Identify which cell holds the provided text, then report its (x, y) central coordinate. 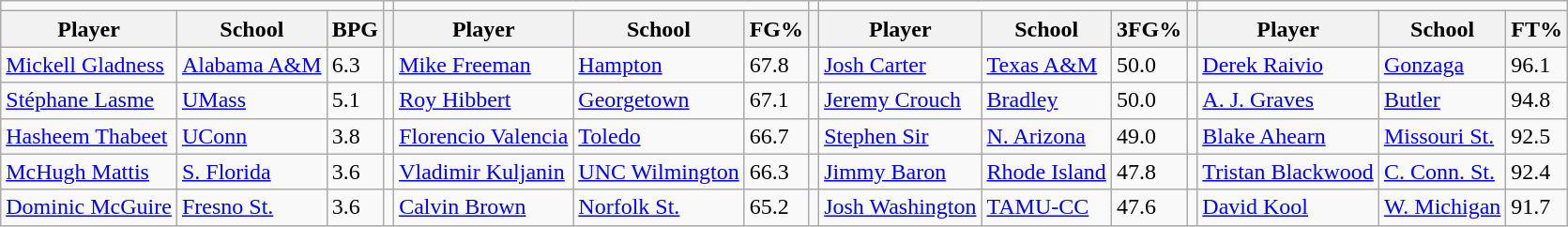
65.2 (776, 207)
67.8 (776, 65)
66.7 (776, 136)
Georgetown (659, 100)
96.1 (1537, 65)
Gonzaga (1441, 65)
Norfolk St. (659, 207)
Toledo (659, 136)
67.1 (776, 100)
Tristan Blackwood (1288, 172)
Jeremy Crouch (901, 100)
Stephen Sir (901, 136)
Hampton (659, 65)
FG% (776, 29)
N. Arizona (1046, 136)
Mike Freeman (484, 65)
C. Conn. St. (1441, 172)
47.8 (1149, 172)
Jimmy Baron (901, 172)
Texas A&M (1046, 65)
Calvin Brown (484, 207)
Butler (1441, 100)
FT% (1537, 29)
92.5 (1537, 136)
UConn (251, 136)
Roy Hibbert (484, 100)
UNC Wilmington (659, 172)
92.4 (1537, 172)
6.3 (355, 65)
3FG% (1149, 29)
Alabama A&M (251, 65)
Josh Carter (901, 65)
Derek Raivio (1288, 65)
TAMU-CC (1046, 207)
BPG (355, 29)
3.8 (355, 136)
McHugh Mattis (89, 172)
Mickell Gladness (89, 65)
Rhode Island (1046, 172)
49.0 (1149, 136)
Hasheem Thabeet (89, 136)
Vladimir Kuljanin (484, 172)
Blake Ahearn (1288, 136)
A. J. Graves (1288, 100)
W. Michigan (1441, 207)
66.3 (776, 172)
Fresno St. (251, 207)
S. Florida (251, 172)
Stéphane Lasme (89, 100)
Bradley (1046, 100)
Dominic McGuire (89, 207)
5.1 (355, 100)
Florencio Valencia (484, 136)
UMass (251, 100)
Josh Washington (901, 207)
Missouri St. (1441, 136)
47.6 (1149, 207)
94.8 (1537, 100)
91.7 (1537, 207)
David Kool (1288, 207)
